Scan for the cell matching the given text and deliver its (X, Y) coordinate at center. 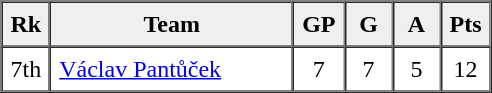
GP (318, 24)
Pts (466, 24)
G (369, 24)
12 (466, 68)
Václav Pantůček (172, 68)
Team (172, 24)
5 (417, 68)
A (417, 24)
7th (26, 68)
Rk (26, 24)
